Output the (x, y) coordinate of the center of the cell containing the given text.  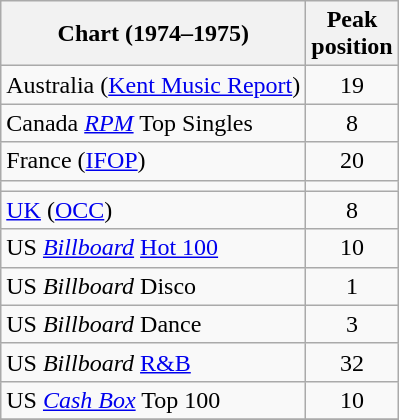
US Billboard Dance (154, 324)
1 (352, 286)
Chart (1974–1975) (154, 34)
UK (OCC) (154, 210)
US Billboard Disco (154, 286)
Canada RPM Top Singles (154, 123)
19 (352, 85)
Australia (Kent Music Report) (154, 85)
US Cash Box Top 100 (154, 400)
US Billboard R&B (154, 362)
Peakposition (352, 34)
US Billboard Hot 100 (154, 248)
20 (352, 161)
32 (352, 362)
France (IFOP) (154, 161)
3 (352, 324)
